Find where the given text appears and provide that cell's center as (X, Y) coordinate. 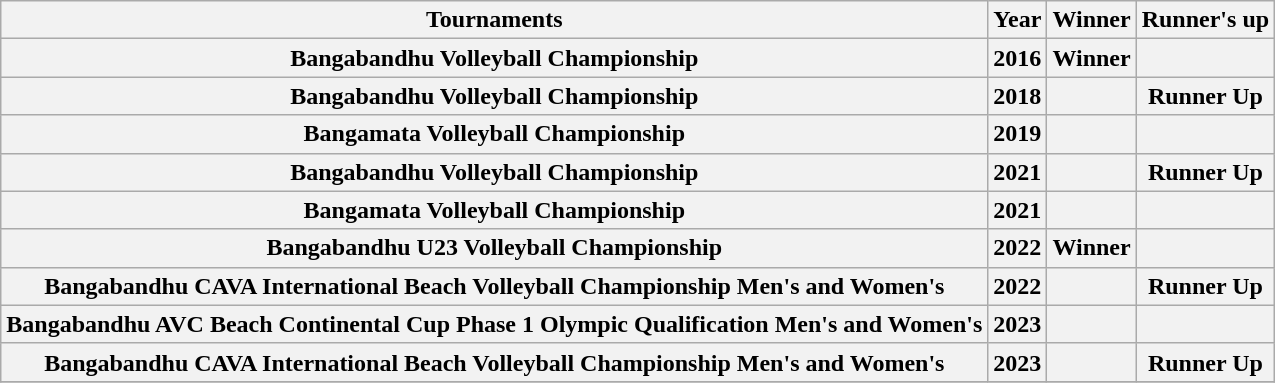
Runner's up (1205, 20)
Bangabandhu AVC Beach Continental Cup Phase 1 Olympic Qualification Men's and Women's (494, 324)
Year (1018, 20)
Bangabandhu U23 Volleyball Championship (494, 248)
Tournaments (494, 20)
2018 (1018, 96)
2016 (1018, 58)
2019 (1018, 134)
